Scan for the cell matching the given text and deliver its [X, Y] coordinate at center. 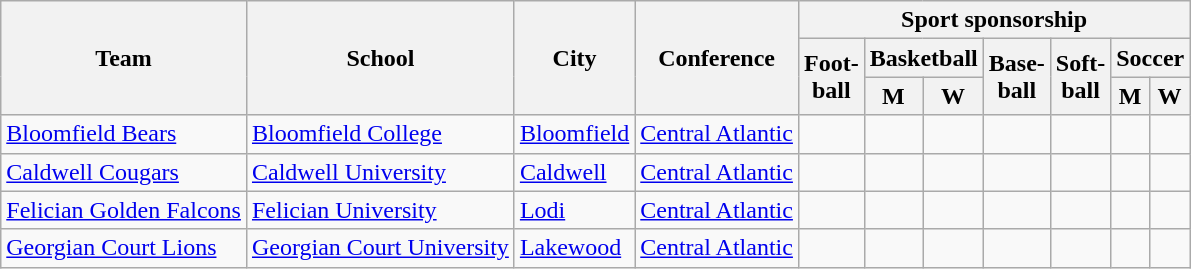
Soccer [1150, 58]
Soft-ball [1080, 77]
Conference [717, 58]
Lakewood [574, 248]
Caldwell Cougars [124, 172]
Lodi [574, 210]
Bloomfield Bears [124, 134]
Felician University [380, 210]
Georgian Court Lions [124, 248]
Bloomfield [574, 134]
Foot-ball [831, 77]
Team [124, 58]
Felician Golden Falcons [124, 210]
Sport sponsorship [994, 20]
City [574, 58]
Caldwell [574, 172]
Georgian Court University [380, 248]
Bloomfield College [380, 134]
Basketball [924, 58]
Base-ball [1016, 77]
School [380, 58]
Caldwell University [380, 172]
